Detect which cell encompasses the target text, then output its [x, y] center coordinate. 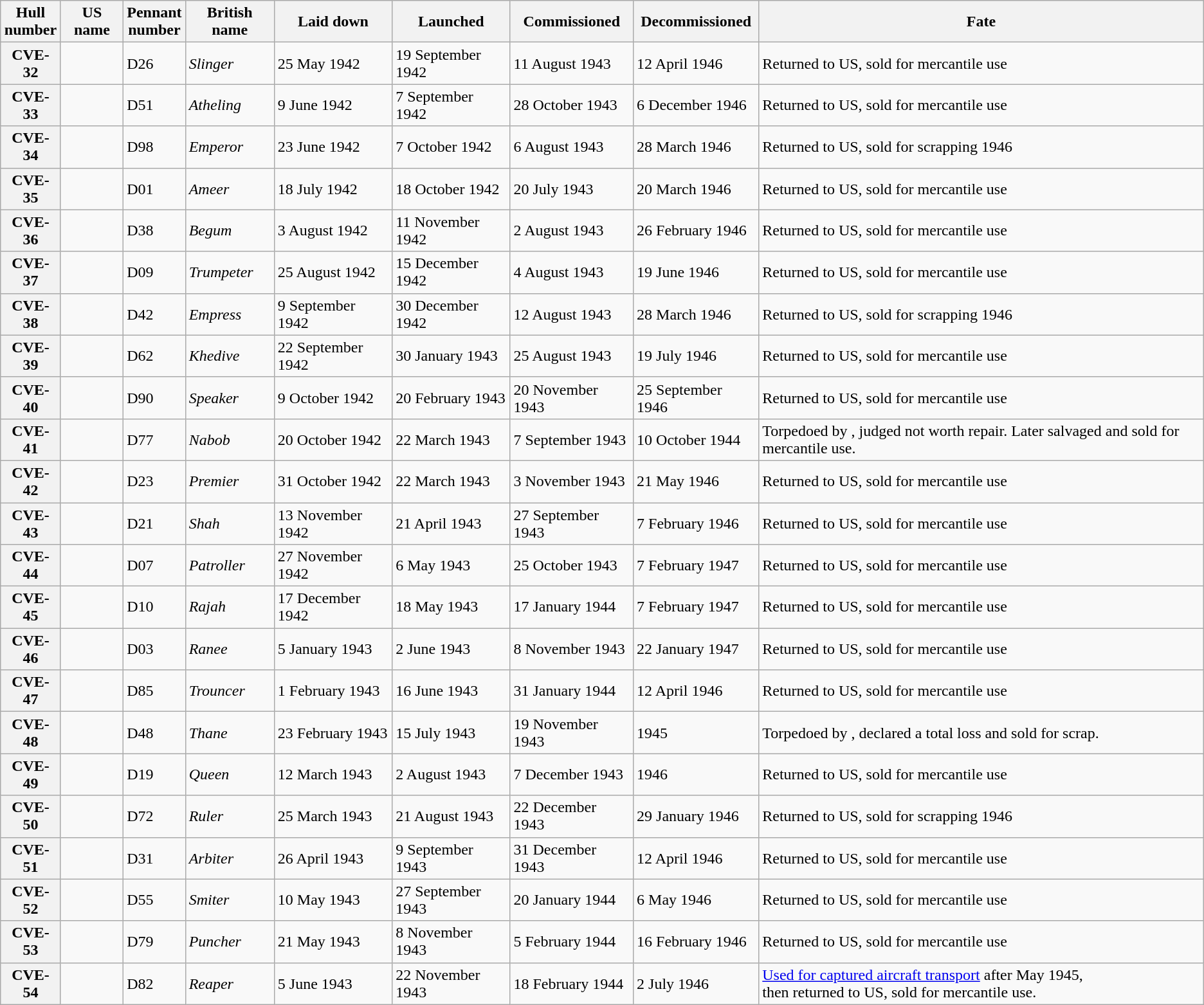
16 June 1943 [452, 691]
CVE-32 [31, 63]
30 January 1943 [452, 356]
CVE-44 [31, 566]
CVE-49 [31, 774]
20 October 1942 [333, 440]
D79 [154, 941]
5 January 1943 [333, 649]
Trumpeter [230, 273]
12 August 1943 [572, 314]
CVE-35 [31, 189]
11 November 1942 [452, 230]
CVE-38 [31, 314]
D09 [154, 273]
Ameer [230, 189]
17 January 1944 [572, 607]
10 May 1943 [333, 900]
Decommissioned [696, 22]
2 June 1943 [452, 649]
20 January 1944 [572, 900]
22 January 1947 [696, 649]
Used for captured aircraft transport after May 1945,then returned to US, sold for mercantile use. [981, 984]
17 December 1942 [333, 607]
20 February 1943 [452, 397]
CVE-43 [31, 523]
9 September 1943 [452, 858]
D10 [154, 607]
Puncher [230, 941]
Speaker [230, 397]
9 June 1942 [333, 105]
D48 [154, 733]
25 October 1943 [572, 566]
18 October 1942 [452, 189]
30 December 1942 [452, 314]
CVE-53 [31, 941]
CVE-45 [31, 607]
25 March 1943 [333, 817]
2 July 1946 [696, 984]
29 January 1946 [696, 817]
7 December 1943 [572, 774]
CVE-33 [31, 105]
Patroller [230, 566]
1945 [696, 733]
19 November 1943 [572, 733]
19 July 1946 [696, 356]
13 November 1942 [333, 523]
D98 [154, 147]
CVE-37 [31, 273]
D38 [154, 230]
10 October 1944 [696, 440]
Launched [452, 22]
25 May 1942 [333, 63]
31 October 1942 [333, 481]
Atheling [230, 105]
CVE-52 [31, 900]
21 August 1943 [452, 817]
CVE-47 [31, 691]
Begum [230, 230]
Queen [230, 774]
Shah [230, 523]
D77 [154, 440]
5 June 1943 [333, 984]
20 November 1943 [572, 397]
15 December 1942 [452, 273]
Arbiter [230, 858]
D07 [154, 566]
Empress [230, 314]
Commissioned [572, 22]
6 May 1943 [452, 566]
D23 [154, 481]
D72 [154, 817]
21 May 1946 [696, 481]
CVE-50 [31, 817]
CVE-36 [31, 230]
British name [230, 22]
25 August 1942 [333, 273]
CVE-34 [31, 147]
6 December 1946 [696, 105]
US name [91, 22]
Premier [230, 481]
25 August 1943 [572, 356]
6 August 1943 [572, 147]
31 December 1943 [572, 858]
20 March 1946 [696, 189]
Torpedoed by , declared a total loss and sold for scrap. [981, 733]
Ranee [230, 649]
20 July 1943 [572, 189]
21 April 1943 [452, 523]
18 July 1942 [333, 189]
7 September 1942 [452, 105]
4 August 1943 [572, 273]
CVE-51 [31, 858]
D90 [154, 397]
19 September 1942 [452, 63]
21 May 1943 [333, 941]
D51 [154, 105]
D62 [154, 356]
9 October 1942 [333, 397]
22 December 1943 [572, 817]
22 November 1943 [452, 984]
Reaper [230, 984]
19 June 1946 [696, 273]
27 November 1942 [333, 566]
26 February 1946 [696, 230]
3 November 1943 [572, 481]
CVE-54 [31, 984]
CVE-40 [31, 397]
15 July 1943 [452, 733]
Hullnumber [31, 22]
CVE-41 [31, 440]
CVE-42 [31, 481]
5 February 1944 [572, 941]
7 October 1942 [452, 147]
D03 [154, 649]
Thane [230, 733]
7 February 1946 [696, 523]
31 January 1944 [572, 691]
D26 [154, 63]
Nabob [230, 440]
Pennantnumber [154, 22]
Emperor [230, 147]
CVE-46 [31, 649]
18 May 1943 [452, 607]
28 October 1943 [572, 105]
6 May 1946 [696, 900]
D42 [154, 314]
D01 [154, 189]
23 February 1943 [333, 733]
16 February 1946 [696, 941]
23 June 1942 [333, 147]
1 February 1943 [333, 691]
Slinger [230, 63]
Khedive [230, 356]
D31 [154, 858]
Rajah [230, 607]
3 August 1942 [333, 230]
D19 [154, 774]
18 February 1944 [572, 984]
Fate [981, 22]
1946 [696, 774]
12 March 1943 [333, 774]
CVE-48 [31, 733]
9 September 1942 [333, 314]
22 September 1942 [333, 356]
Trouncer [230, 691]
D55 [154, 900]
Ruler [230, 817]
11 August 1943 [572, 63]
D82 [154, 984]
CVE-39 [31, 356]
7 September 1943 [572, 440]
25 September 1946 [696, 397]
26 April 1943 [333, 858]
D21 [154, 523]
Torpedoed by , judged not worth repair. Later salvaged and sold for mercantile use. [981, 440]
Smiter [230, 900]
D85 [154, 691]
Laid down [333, 22]
